Output the (x, y) coordinate of the center of the cell containing the given text.  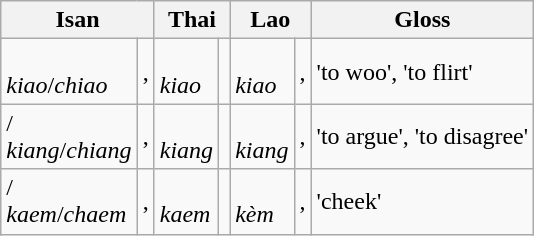
kèm (262, 202)
kiao/chiao (69, 72)
kaem (186, 202)
'cheek' (422, 202)
Isan (78, 20)
/kaem/chaem (69, 202)
'to woo', 'to flirt' (422, 72)
/kiang/chiang (69, 136)
Gloss (422, 20)
'to argue', 'to disagree' (422, 136)
Lao (270, 20)
Thai (192, 20)
